Find where the given text appears and provide that cell's center as [x, y] coordinate. 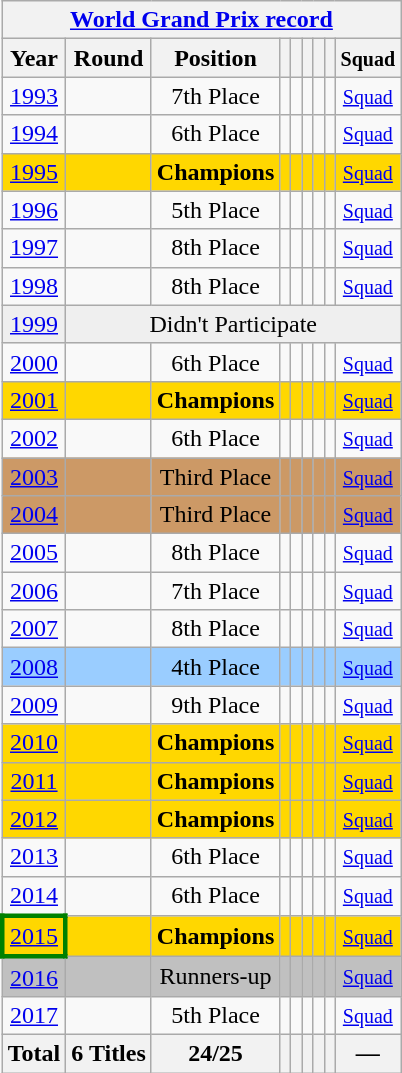
Runners-up [215, 977]
2004 [34, 515]
1996 [34, 210]
2010 [34, 743]
2015 [34, 936]
1997 [34, 248]
2008 [34, 667]
2006 [34, 591]
2017 [34, 1015]
2013 [34, 857]
6 Titles [109, 1053]
2011 [34, 781]
9th Place [215, 705]
2001 [34, 400]
4th Place [215, 667]
2016 [34, 977]
Year [34, 58]
Didn't Participate [234, 324]
Round [109, 58]
2012 [34, 819]
2005 [34, 553]
2000 [34, 362]
24/25 [215, 1053]
Position [215, 58]
2014 [34, 896]
1993 [34, 96]
1994 [34, 134]
World Grand Prix record [201, 20]
1999 [34, 324]
1998 [34, 286]
— [368, 1053]
1995 [34, 172]
2002 [34, 438]
2009 [34, 705]
2003 [34, 477]
Total [34, 1053]
2007 [34, 629]
